Provide the (X, Y) coordinate of the cell's center where the given text is located.  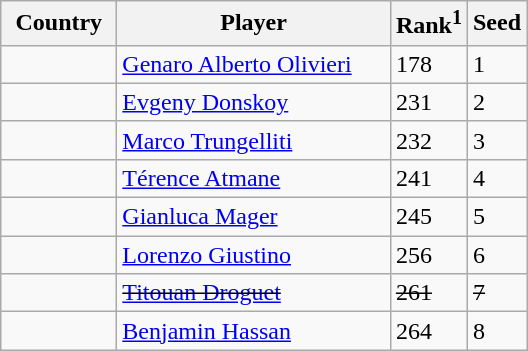
231 (428, 102)
Evgeny Donskoy (254, 102)
8 (496, 331)
261 (428, 293)
2 (496, 102)
Titouan Droguet (254, 293)
Térence Atmane (254, 178)
256 (428, 255)
6 (496, 255)
Seed (496, 24)
245 (428, 217)
241 (428, 178)
1 (496, 64)
5 (496, 217)
Player (254, 24)
3 (496, 140)
Gianluca Mager (254, 217)
264 (428, 331)
4 (496, 178)
7 (496, 293)
Lorenzo Giustino (254, 255)
232 (428, 140)
Marco Trungelliti (254, 140)
Country (59, 24)
Rank1 (428, 24)
Genaro Alberto Olivieri (254, 64)
178 (428, 64)
Benjamin Hassan (254, 331)
